Provide the (x, y) coordinate of the cell's center where the given text is located.  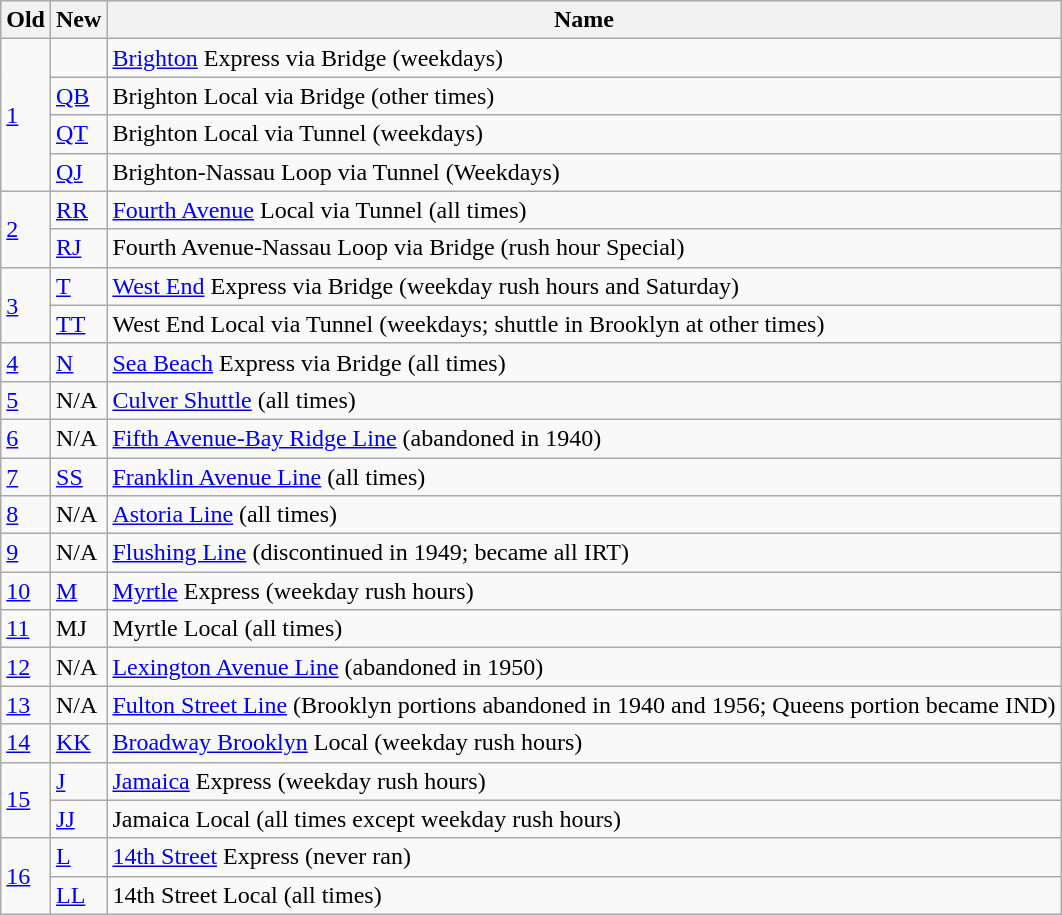
TT (79, 324)
Jamaica Local (all times except weekday rush hours) (584, 819)
Fulton Street Line (Brooklyn portions abandoned in 1940 and 1956; Queens portion became IND) (584, 705)
4 (26, 362)
14th Street Local (all times) (584, 895)
11 (26, 629)
QB (79, 96)
5 (26, 400)
MJ (79, 629)
KK (79, 743)
Brighton Local via Bridge (other times) (584, 96)
New (79, 20)
Broadway Brooklyn Local (weekday rush hours) (584, 743)
Franklin Avenue Line (all times) (584, 477)
Brighton Express via Bridge (weekdays) (584, 58)
M (79, 591)
L (79, 857)
12 (26, 667)
Lexington Avenue Line (abandoned in 1950) (584, 667)
13 (26, 705)
Myrtle Express (weekday rush hours) (584, 591)
Old (26, 20)
Fifth Avenue-Bay Ridge Line (abandoned in 1940) (584, 438)
RJ (79, 248)
10 (26, 591)
N (79, 362)
QT (79, 134)
Name (584, 20)
Jamaica Express (weekday rush hours) (584, 781)
West End Local via Tunnel (weekdays; shuttle in Brooklyn at other times) (584, 324)
LL (79, 895)
Fourth Avenue-Nassau Loop via Bridge (rush hour Special) (584, 248)
1 (26, 115)
8 (26, 515)
2 (26, 229)
14 (26, 743)
West End Express via Bridge (weekday rush hours and Saturday) (584, 286)
SS (79, 477)
6 (26, 438)
9 (26, 553)
J (79, 781)
14th Street Express (never ran) (584, 857)
16 (26, 876)
T (79, 286)
JJ (79, 819)
3 (26, 305)
Brighton-Nassau Loop via Tunnel (Weekdays) (584, 172)
QJ (79, 172)
Flushing Line (discontinued in 1949; became all IRT) (584, 553)
Sea Beach Express via Bridge (all times) (584, 362)
Fourth Avenue Local via Tunnel (all times) (584, 210)
15 (26, 800)
7 (26, 477)
Culver Shuttle (all times) (584, 400)
RR (79, 210)
Myrtle Local (all times) (584, 629)
Brighton Local via Tunnel (weekdays) (584, 134)
Astoria Line (all times) (584, 515)
